For the text-containing cell, return its midpoint in (X, Y) coordinate format. 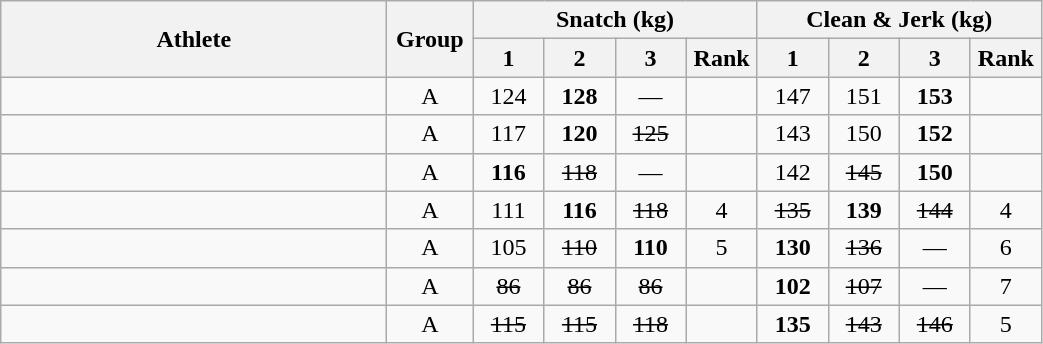
Snatch (kg) (615, 20)
130 (792, 248)
107 (864, 286)
139 (864, 210)
128 (580, 96)
7 (1006, 286)
117 (508, 134)
124 (508, 96)
Athlete (194, 39)
Group (430, 39)
120 (580, 134)
145 (864, 172)
Clean & Jerk (kg) (899, 20)
153 (934, 96)
151 (864, 96)
144 (934, 210)
125 (650, 134)
102 (792, 286)
105 (508, 248)
111 (508, 210)
136 (864, 248)
142 (792, 172)
146 (934, 324)
147 (792, 96)
6 (1006, 248)
152 (934, 134)
